Search for the cell housing the specified text and yield its (x, y) center coordinate. 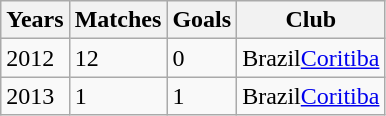
12 (118, 58)
Club (311, 20)
Matches (118, 20)
2012 (35, 58)
Goals (202, 20)
Years (35, 20)
2013 (35, 96)
0 (202, 58)
